Determine the [X, Y] coordinate at the center of the cell enclosing the given text.  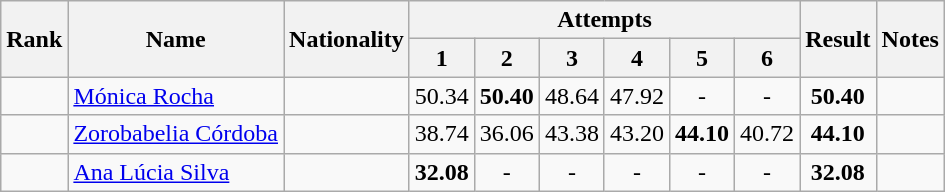
Name [176, 39]
Mónica Rocha [176, 96]
1 [442, 58]
47.92 [636, 96]
38.74 [442, 134]
Result [838, 39]
50.34 [442, 96]
Attempts [604, 20]
Notes [910, 39]
Nationality [347, 39]
4 [636, 58]
3 [572, 58]
6 [768, 58]
Ana Lúcia Silva [176, 172]
2 [506, 58]
Rank [34, 39]
5 [702, 58]
48.64 [572, 96]
Zorobabelia Córdoba [176, 134]
43.38 [572, 134]
40.72 [768, 134]
36.06 [506, 134]
43.20 [636, 134]
